Find where the given text appears and provide that cell's center as [x, y] coordinate. 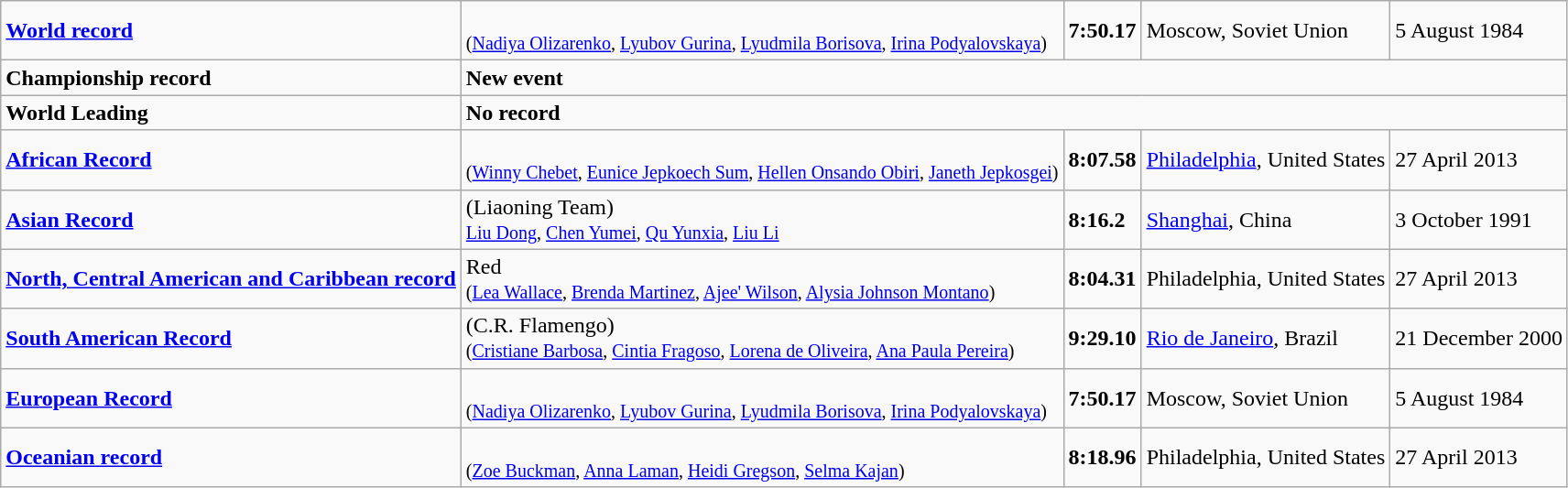
21 December 2000 [1479, 339]
Rio de Janeiro, Brazil [1266, 339]
North, Central American and Caribbean record [231, 278]
9:29.10 [1103, 339]
Championship record [231, 78]
(Zoe Buckman, Anna Laman, Heidi Gregson, Selma Kajan) [762, 458]
Asian Record [231, 220]
World record [231, 31]
Oceanian record [231, 458]
(Liaoning Team)Liu Dong, Chen Yumei, Qu Yunxia, Liu Li [762, 220]
Red(Lea Wallace, Brenda Martinez, Ajee' Wilson, Alysia Johnson Montano) [762, 278]
8:04.31 [1103, 278]
South American Record [231, 339]
(C.R. Flamengo)(Cristiane Barbosa, Cintia Fragoso, Lorena de Oliveira, Ana Paula Pereira) [762, 339]
No record [1014, 113]
New event [1014, 78]
African Record [231, 159]
8:18.96 [1103, 458]
3 October 1991 [1479, 220]
8:07.58 [1103, 159]
(Winny Chebet, Eunice Jepkoech Sum, Hellen Onsando Obiri, Janeth Jepkosgei) [762, 159]
European Record [231, 397]
World Leading [231, 113]
8:16.2 [1103, 220]
Shanghai, China [1266, 220]
